Output the [X, Y] coordinate of the center of the cell containing the given text.  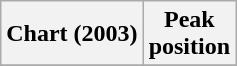
Chart (2003) [72, 34]
Peakposition [189, 34]
